Scan for the cell matching the given text and deliver its (x, y) coordinate at center. 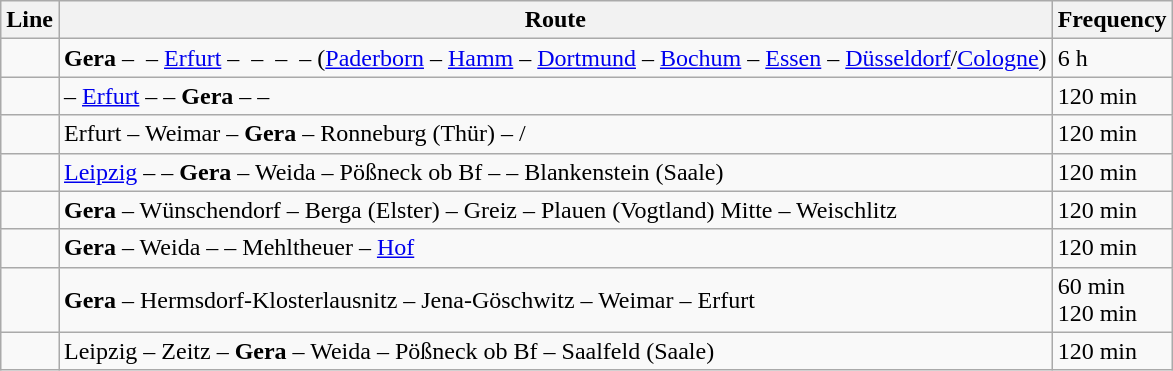
Gera – – Erfurt – – – – (Paderborn – Hamm – Dortmund – Bochum – Essen – Düsseldorf/Cologne) (555, 58)
Route (555, 20)
– Erfurt – – Gera – – (555, 96)
Frequency (1112, 20)
Leipzig – Zeitz – Gera – Weida – Pößneck ob Bf – Saalfeld (Saale) (555, 351)
Gera – Weida – – Mehltheuer – Hof (555, 248)
Gera – Wünschendorf – Berga (Elster) – Greiz – Plauen (Vogtland) Mitte – Weischlitz (555, 210)
60 min120 min (1112, 300)
6 h (1112, 58)
Line (30, 20)
Gera – Hermsdorf-Klosterlausnitz – Jena-Göschwitz – Weimar – Erfurt (555, 300)
Erfurt – Weimar – Gera – Ronneburg (Thür) – / (555, 134)
Leipzig – – Gera – Weida – Pößneck ob Bf – – Blankenstein (Saale) (555, 172)
